Detect which cell encompasses the target text, then output its [X, Y] center coordinate. 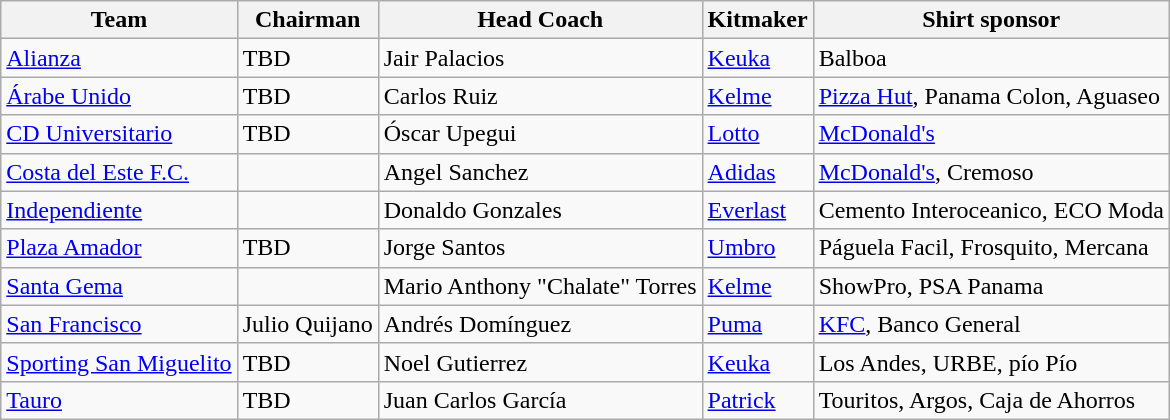
Everlast [758, 210]
Adidas [758, 172]
Páguela Facil, Frosquito, Mercana [991, 248]
Jorge Santos [540, 248]
Árabe Unido [119, 96]
Umbro [758, 248]
Donaldo Gonzales [540, 210]
Sporting San Miguelito [119, 362]
Balboa [991, 58]
Óscar Upegui [540, 134]
Carlos Ruiz [540, 96]
KFC, Banco General [991, 324]
Touritos, Argos, Caja de Ahorros [991, 400]
Independiente [119, 210]
Jair Palacios [540, 58]
Tauro [119, 400]
Shirt sponsor [991, 20]
Chairman [308, 20]
Noel Gutierrez [540, 362]
Costa del Este F.C. [119, 172]
ShowPro, PSA Panama [991, 286]
Team [119, 20]
Julio Quijano [308, 324]
Los Andes, URBE, pío Pío [991, 362]
Angel Sanchez [540, 172]
Patrick [758, 400]
Mario Anthony "Chalate" Torres [540, 286]
Juan Carlos García [540, 400]
Pizza Hut, Panama Colon, Aguaseo [991, 96]
Plaza Amador [119, 248]
San Francisco [119, 324]
Cemento Interoceanico, ECO Moda [991, 210]
Alianza [119, 58]
McDonald's, Cremoso [991, 172]
Lotto [758, 134]
Santa Gema [119, 286]
CD Universitario [119, 134]
Kitmaker [758, 20]
Andrés Domínguez [540, 324]
Head Coach [540, 20]
McDonald's [991, 134]
Puma [758, 324]
